Provide the [x, y] coordinate of the cell's center where the given text is located.  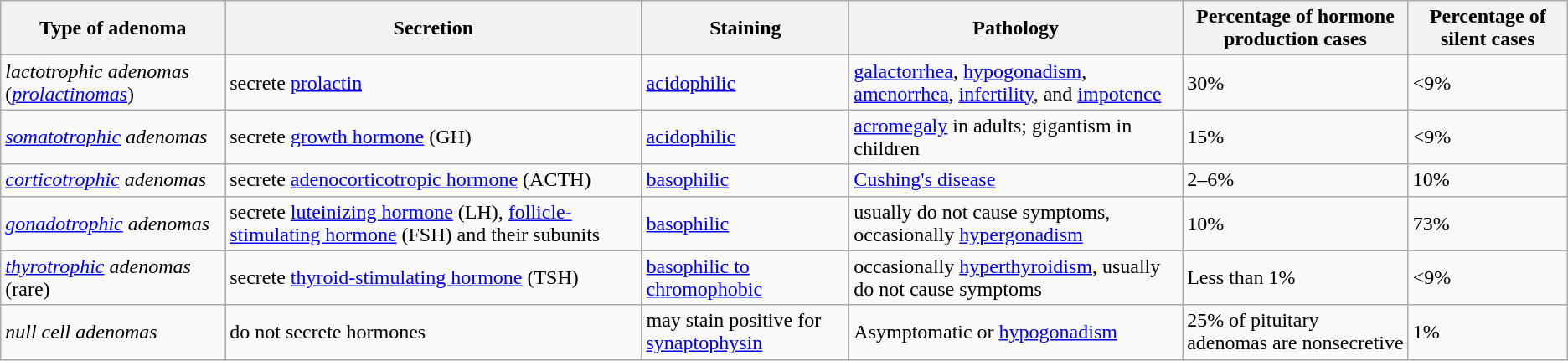
73% [1488, 223]
Secretion [434, 28]
gonadotrophic adenomas [113, 223]
Pathology [1016, 28]
secrete adenocorticotropic hormone (ACTH) [434, 180]
secrete thyroid-stimulating hormone (TSH) [434, 278]
Less than 1% [1296, 278]
Staining [745, 28]
Asymptomatic or hypogonadism [1016, 332]
lactotrophic adenomas (prolactinomas) [113, 82]
25% of pituitary adenomas are nonsecretive [1296, 332]
corticotrophic adenomas [113, 180]
thyrotrophic adenomas (rare) [113, 278]
30% [1296, 82]
secrete luteinizing hormone (LH), follicle-stimulating hormone (FSH) and their subunits [434, 223]
do not secrete hormones [434, 332]
secrete growth hormone (GH) [434, 137]
galactorrhea, hypogonadism, amenorrhea, infertility, and impotence [1016, 82]
null cell adenomas [113, 332]
acromegaly in adults; gigantism in children [1016, 137]
Cushing's disease [1016, 180]
may stain positive for synaptophysin [745, 332]
Type of adenoma [113, 28]
basophilic to chromophobic [745, 278]
1% [1488, 332]
15% [1296, 137]
2–6% [1296, 180]
Percentage of silent cases [1488, 28]
somatotrophic adenomas [113, 137]
usually do not cause symptoms, occasionally hypergonadism [1016, 223]
secrete prolactin [434, 82]
Percentage of hormone production cases [1296, 28]
occasionally hyperthyroidism, usually do not cause symptoms [1016, 278]
